From the cell containing the given text, extract its center point as (X, Y) coordinate. 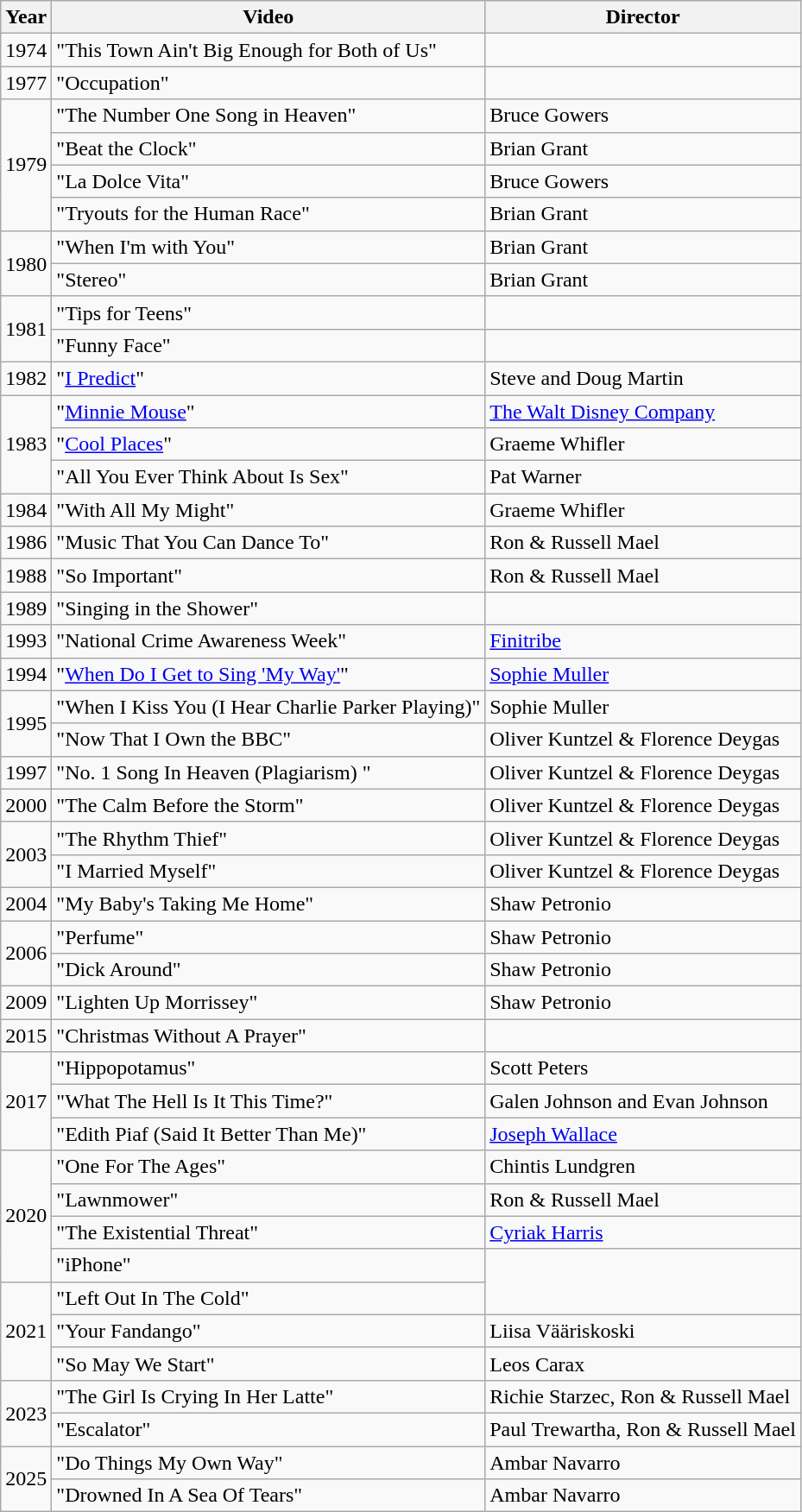
"Edith Piaf (Said It Better Than Me)" (268, 1134)
Cyriak Harris (643, 1232)
"The Girl Is Crying In Her Latte" (268, 1396)
2003 (26, 854)
"All You Ever Think About Is Sex" (268, 477)
2015 (26, 1036)
The Walt Disney Company (643, 412)
1980 (26, 263)
"This Town Ain't Big Enough for Both of Us" (268, 50)
Director (643, 17)
"Lighten Up Morrissey" (268, 1003)
1986 (26, 543)
"Occupation" (268, 83)
Paul Trewartha, Ron & Russell Mael (643, 1429)
"Christmas Without A Prayer" (268, 1036)
"What The Hell Is It This Time?" (268, 1101)
1979 (26, 165)
Joseph Wallace (643, 1134)
1995 (26, 723)
"I Predict" (268, 378)
1993 (26, 641)
Galen Johnson and Evan Johnson (643, 1101)
Liisa Vääriskoski (643, 1331)
"No. 1 Song In Heaven (Plagiarism) " (268, 772)
"Dick Around" (268, 970)
"When Do I Get to Sing 'My Way'" (268, 674)
"The Existential Threat" (268, 1232)
"When I'm with You" (268, 247)
Steve and Doug Martin (643, 378)
1997 (26, 772)
1994 (26, 674)
"Your Fandango" (268, 1331)
"I Married Myself" (268, 871)
1989 (26, 608)
"My Baby's Taking Me Home" (268, 904)
"Cool Places" (268, 444)
"Tips for Teens" (268, 312)
"Perfume" (268, 936)
"When I Kiss You (I Hear Charlie Parker Playing)" (268, 707)
"With All My Might" (268, 510)
2020 (26, 1216)
1981 (26, 329)
"Left Out In The Cold" (268, 1298)
"Tryouts for the Human Race" (268, 214)
"Now That I Own the BBC" (268, 740)
"One For The Ages" (268, 1167)
"Lawnmower" (268, 1200)
"So Important" (268, 576)
"Minnie Mouse" (268, 412)
"The Number One Song in Heaven" (268, 116)
"Escalator" (268, 1429)
Chintis Lundgren (643, 1167)
"Singing in the Shower" (268, 608)
Richie Starzec, Ron & Russell Mael (643, 1396)
Pat Warner (643, 477)
1977 (26, 83)
"National Crime Awareness Week" (268, 641)
"iPhone" (268, 1265)
Year (26, 17)
2009 (26, 1003)
1984 (26, 510)
Scott Peters (643, 1068)
1983 (26, 444)
2000 (26, 805)
Video (268, 17)
1988 (26, 576)
Finitribe (643, 641)
1974 (26, 50)
"The Rhythm Thief" (268, 838)
"Do Things My Own Way" (268, 1463)
"Stereo" (268, 280)
"The Calm Before the Storm" (268, 805)
2025 (26, 1479)
Leos Carax (643, 1364)
"Funny Face" (268, 345)
2017 (26, 1101)
2006 (26, 953)
"Music That You Can Dance To" (268, 543)
2021 (26, 1331)
1982 (26, 378)
2004 (26, 904)
"Drowned In A Sea Of Tears" (268, 1496)
"La Dolce Vita" (268, 181)
"So May We Start" (268, 1364)
2023 (26, 1413)
"Beat the Clock" (268, 148)
"Hippopotamus" (268, 1068)
